Provide the [X, Y] coordinate of the cell's center where the given text is located.  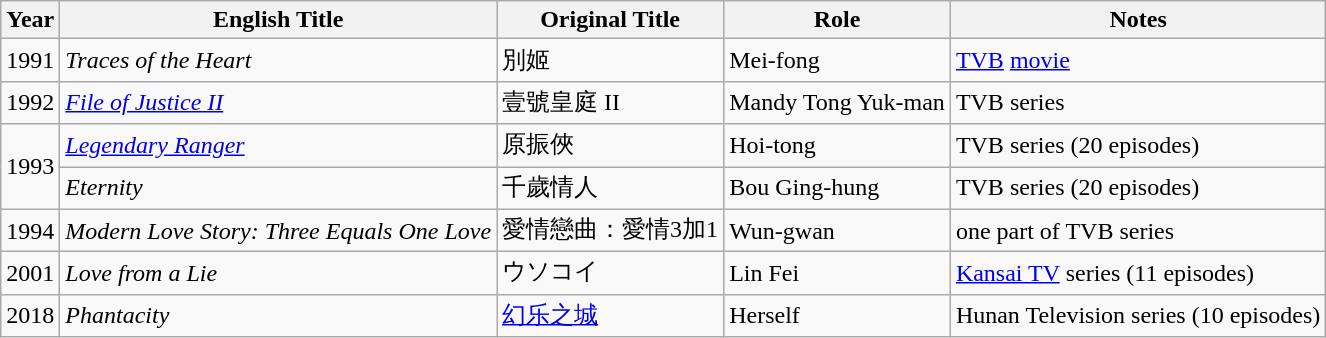
Hunan Television series (10 episodes) [1138, 316]
Herself [838, 316]
Mei-fong [838, 60]
千歲情人 [610, 188]
Bou Ging-hung [838, 188]
Hoi-tong [838, 146]
Role [838, 20]
Original Title [610, 20]
Year [30, 20]
原振俠 [610, 146]
壹號皇庭 II [610, 102]
1991 [30, 60]
幻乐之城 [610, 316]
1994 [30, 230]
Modern Love Story: Three Equals One Love [278, 230]
File of Justice II [278, 102]
TVB movie [1138, 60]
one part of TVB series [1138, 230]
2001 [30, 274]
TVB series [1138, 102]
Kansai TV series (11 episodes) [1138, 274]
Eternity [278, 188]
愛情戀曲：愛情3加1 [610, 230]
Legendary Ranger [278, 146]
Notes [1138, 20]
Wun-gwan [838, 230]
別姬 [610, 60]
ウソコイ [610, 274]
Lin Fei [838, 274]
English Title [278, 20]
Traces of the Heart [278, 60]
Mandy Tong Yuk-man [838, 102]
Phantacity [278, 316]
1993 [30, 166]
2018 [30, 316]
Love from a Lie [278, 274]
1992 [30, 102]
